Provide the [x, y] coordinate of the cell's center where the given text is located.  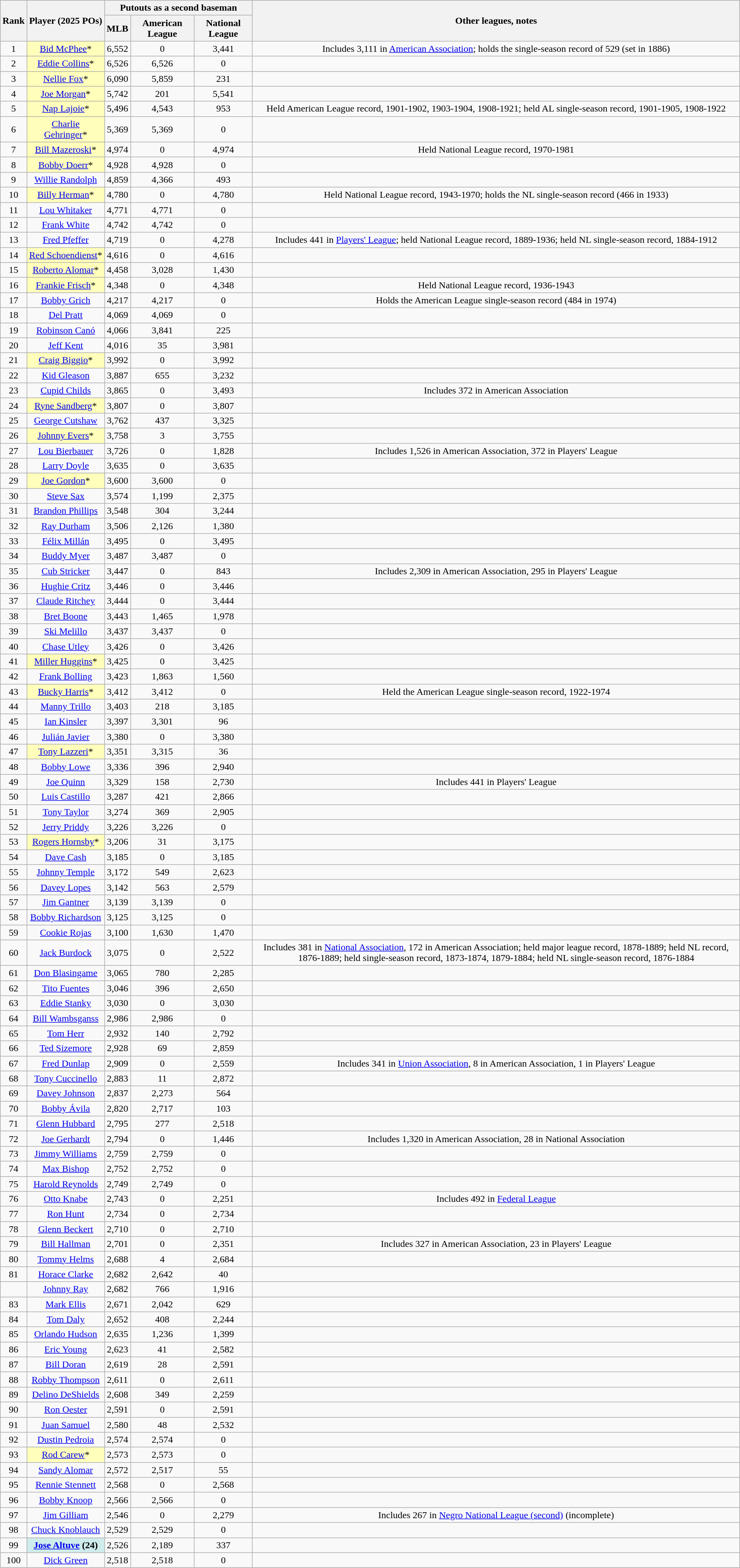
4,366 [162, 180]
2,546 [117, 1515]
59 [13, 932]
Tom Daly [66, 1319]
73 [13, 1154]
3,100 [117, 932]
Tony Cuccinello [66, 1078]
29 [13, 481]
2,859 [223, 1048]
Tony Lazzeri* [66, 752]
99 [13, 1545]
47 [13, 752]
103 [223, 1108]
2,671 [117, 1304]
3,244 [223, 511]
Joe Morgan* [66, 94]
Davey Johnson [66, 1093]
3,403 [117, 707]
Includes 341 in Union Association, 8 in American Association, 1 in Players' League [496, 1063]
1,380 [223, 526]
7 [13, 149]
493 [223, 180]
16 [13, 285]
Ian Kinsler [66, 722]
Includes 327 in American Association, 23 in Players' League [496, 1244]
2,582 [223, 1349]
Bobby Richardson [66, 917]
Robinson Canó [66, 330]
Jose Altuve (24) [66, 1545]
Larry Doyle [66, 466]
Bill Hallman [66, 1244]
3,336 [117, 767]
77 [13, 1214]
Bobby Doerr* [66, 165]
42 [13, 676]
5,541 [223, 94]
2,244 [223, 1319]
58 [13, 917]
Claude Ritchey [66, 601]
1,916 [223, 1289]
Glenn Beckert [66, 1229]
Willie Randolph [66, 180]
Steve Sax [66, 496]
3,506 [117, 526]
17 [13, 300]
Dustin Pedroia [66, 1440]
6 [13, 129]
71 [13, 1124]
766 [162, 1289]
Bucky Harris* [66, 692]
Other leagues, notes [496, 21]
4,016 [117, 345]
22 [13, 375]
5,496 [117, 109]
2,717 [162, 1108]
Roberto Alomar* [66, 270]
3,175 [223, 842]
Bobby Ávila [66, 1108]
98 [13, 1530]
2,940 [223, 767]
Lou Bierbauer [66, 450]
14 [13, 255]
549 [162, 872]
2,794 [117, 1139]
Includes 1,320 in American Association, 28 in National Association [496, 1139]
62 [13, 988]
2,883 [117, 1078]
5 [13, 109]
Horace Clarke [66, 1274]
2,792 [223, 1033]
32 [13, 526]
Sandy Alomar [66, 1470]
85 [13, 1334]
Chase Utley [66, 646]
2,251 [223, 1199]
72 [13, 1139]
53 [13, 842]
3,726 [117, 450]
2,650 [223, 988]
2,932 [117, 1033]
46 [13, 737]
25 [13, 420]
13 [13, 240]
Bobby Grich [66, 300]
65 [13, 1033]
6,090 [117, 79]
2,928 [117, 1048]
437 [162, 420]
Frank Bolling [66, 676]
Eddie Collins* [66, 64]
79 [13, 1244]
3,762 [117, 420]
2,795 [117, 1124]
Ron Oester [66, 1409]
Craig Biggio* [66, 360]
Eddie Stanky [66, 1003]
3,493 [223, 390]
Ted Sizemore [66, 1048]
Dick Green [66, 1560]
843 [223, 571]
Manny Trillo [66, 707]
1,630 [162, 932]
Includes 3,111 in American Association; holds the single-season record of 529 (set in 1886) [496, 49]
1 [13, 49]
Putouts as a second baseman [178, 8]
3,046 [117, 988]
Jim Gantner [66, 902]
1,446 [223, 1139]
4,458 [117, 270]
American League [162, 28]
1,828 [223, 450]
780 [162, 973]
408 [162, 1319]
60 [13, 953]
43 [13, 692]
3,232 [223, 375]
629 [223, 1304]
Bobby Lowe [66, 767]
Hughie Critz [66, 586]
Joe Gerhardt [66, 1139]
81 [13, 1274]
Otto Knabe [66, 1199]
3,548 [117, 511]
Juan Samuel [66, 1425]
2,259 [223, 1394]
30 [13, 496]
68 [13, 1078]
337 [223, 1545]
Frankie Frisch* [66, 285]
3,441 [223, 49]
3,865 [117, 390]
564 [223, 1093]
Held National League record, 1943-1970; holds the NL single-season record (466 in 1933) [496, 195]
8 [13, 165]
63 [13, 1003]
45 [13, 722]
3,574 [117, 496]
Johnny Evers* [66, 435]
5,742 [117, 94]
Davey Lopes [66, 887]
2,572 [117, 1470]
Red Schoendienst* [66, 255]
563 [162, 887]
Rogers Hornsby* [66, 842]
80 [13, 1259]
4,543 [162, 109]
1,199 [162, 496]
2,579 [223, 887]
2,701 [117, 1244]
67 [13, 1063]
1,863 [162, 676]
Includes 2,309 in American Association, 295 in Players' League [496, 571]
93 [13, 1455]
3,981 [223, 345]
2,526 [117, 1545]
3,315 [162, 752]
Fred Dunlap [66, 1063]
95 [13, 1485]
3,065 [117, 973]
3,423 [117, 676]
50 [13, 797]
Glenn Hubbard [66, 1124]
83 [13, 1304]
Bid McPhee* [66, 49]
Tom Herr [66, 1033]
Orlando Hudson [66, 1334]
Dave Cash [66, 857]
2,580 [117, 1425]
2,730 [223, 782]
3,887 [117, 375]
10 [13, 195]
51 [13, 812]
3,274 [117, 812]
4,719 [117, 240]
61 [13, 973]
Jack Burdock [66, 953]
Rank [13, 21]
Jim Gilliam [66, 1515]
2,619 [117, 1364]
Jimmy Williams [66, 1154]
Luis Castillo [66, 797]
Nellie Fox* [66, 79]
54 [13, 857]
38 [13, 616]
3,329 [117, 782]
2,688 [117, 1259]
44 [13, 707]
3,758 [117, 435]
74 [13, 1169]
Bill Mazeroski* [66, 149]
2,743 [117, 1199]
84 [13, 1319]
56 [13, 887]
2 [13, 64]
Joe Quinn [66, 782]
2,684 [223, 1259]
231 [223, 79]
2,837 [117, 1093]
4,859 [117, 180]
421 [162, 797]
369 [162, 812]
49 [13, 782]
94 [13, 1470]
Held the American League single-season record, 1922-1974 [496, 692]
Julián Javier [66, 737]
3,397 [117, 722]
3,206 [117, 842]
2,351 [223, 1244]
3,755 [223, 435]
1,465 [162, 616]
1,978 [223, 616]
2,866 [223, 797]
Cookie Rojas [66, 932]
34 [13, 556]
12 [13, 225]
Félix Millán [66, 541]
Frank White [66, 225]
Bobby Knoop [66, 1500]
3,028 [162, 270]
70 [13, 1108]
218 [162, 707]
225 [223, 330]
655 [162, 375]
Harold Reynolds [66, 1184]
140 [162, 1033]
76 [13, 1199]
Ski Melillo [66, 631]
1,470 [223, 932]
Don Blasingame [66, 973]
Player (2025 POs) [66, 21]
2,532 [223, 1425]
18 [13, 315]
349 [162, 1394]
Cupid Childs [66, 390]
Bill Doran [66, 1364]
2,285 [223, 973]
Ron Hunt [66, 1214]
4,066 [117, 330]
57 [13, 902]
Charlie Gehringer* [66, 129]
26 [13, 435]
5,859 [162, 79]
2,279 [223, 1515]
24 [13, 405]
52 [13, 827]
3,841 [162, 330]
3,075 [117, 953]
201 [162, 94]
2,042 [162, 1304]
Tommy Helms [66, 1259]
Lou Whitaker [66, 210]
Brandon Phillips [66, 511]
Billy Herman* [66, 195]
2,559 [223, 1063]
Held National League record, 1936-1943 [496, 285]
39 [13, 631]
Bill Wambsganss [66, 1018]
Includes 1,526 in American Association, 372 in Players' League [496, 450]
Includes 267 in Negro National League (second) (incomplete) [496, 1515]
158 [162, 782]
Miller Huggins* [66, 661]
Del Pratt [66, 315]
Joe Gordon* [66, 481]
277 [162, 1124]
20 [13, 345]
Nap Lajoie* [66, 109]
Tony Taylor [66, 812]
Chuck Knoblauch [66, 1530]
4,278 [223, 240]
Bret Boone [66, 616]
Includes 441 in Players' League [496, 782]
Cub Stricker [66, 571]
MLB [117, 28]
66 [13, 1048]
Kid Gleason [66, 375]
3,351 [117, 752]
2,522 [223, 953]
89 [13, 1394]
100 [13, 1560]
2,635 [117, 1334]
1,236 [162, 1334]
19 [13, 330]
2,517 [162, 1470]
88 [13, 1379]
Max Bishop [66, 1169]
953 [223, 109]
Rod Carew* [66, 1455]
Jeff Kent [66, 345]
2,652 [117, 1319]
2,820 [117, 1108]
23 [13, 390]
90 [13, 1409]
Eric Young [66, 1349]
3,443 [117, 616]
304 [162, 511]
2,909 [117, 1063]
15 [13, 270]
Includes 492 in Federal League [496, 1199]
3,447 [117, 571]
3,325 [223, 420]
Holds the American League single-season record (484 in 1974) [496, 300]
Buddy Myer [66, 556]
Robby Thompson [66, 1379]
92 [13, 1440]
1,560 [223, 676]
33 [13, 541]
Includes 372 in American Association [496, 390]
Held American League record, 1901-1902, 1903-1904, 1908-1921; held AL single-season record, 1901-1905, 1908-1922 [496, 109]
2,273 [162, 1093]
97 [13, 1515]
Rennie Stennett [66, 1485]
Johnny Ray [66, 1289]
37 [13, 601]
3,301 [162, 722]
Mark Ellis [66, 1304]
2,642 [162, 1274]
1,430 [223, 270]
2,905 [223, 812]
Delino DeShields [66, 1394]
2,126 [162, 526]
National League [223, 28]
Fred Pfeffer [66, 240]
64 [13, 1018]
2,189 [162, 1545]
91 [13, 1425]
Ray Durham [66, 526]
Ryne Sandberg* [66, 405]
9 [13, 180]
75 [13, 1184]
Includes 441 in Players' League; held National League record, 1889-1936; held NL single-season record, 1884-1912 [496, 240]
3,287 [117, 797]
2,872 [223, 1078]
2,608 [117, 1394]
Tito Fuentes [66, 988]
3,142 [117, 887]
3,172 [117, 872]
Johnny Temple [66, 872]
George Cutshaw [66, 420]
1,399 [223, 1334]
6,552 [117, 49]
86 [13, 1349]
21 [13, 360]
87 [13, 1364]
2,375 [223, 496]
27 [13, 450]
Held National League record, 1970-1981 [496, 149]
Jerry Priddy [66, 827]
78 [13, 1229]
